Return (X, Y) of the center of cell containing provided text 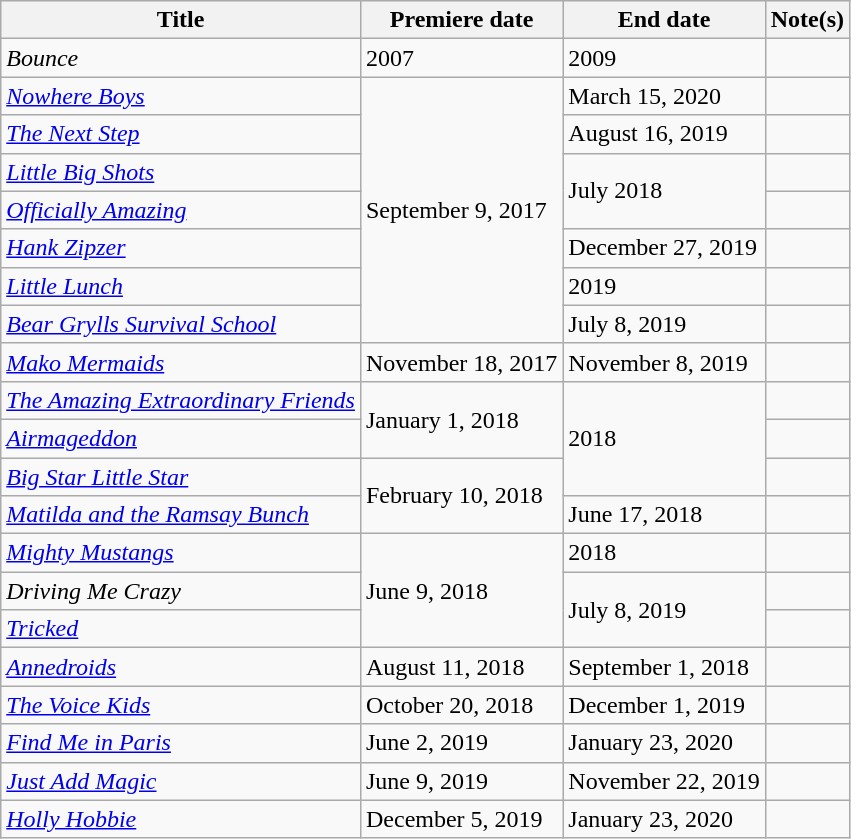
The Voice Kids (181, 705)
August 16, 2019 (664, 134)
2009 (664, 58)
Little Lunch (181, 286)
2019 (664, 286)
Mighty Mustangs (181, 553)
Hank Zipzer (181, 248)
Bear Grylls Survival School (181, 324)
Driving Me Crazy (181, 591)
June 2, 2019 (461, 743)
Tricked (181, 629)
December 5, 2019 (461, 819)
End date (664, 20)
October 20, 2018 (461, 705)
Bounce (181, 58)
January 1, 2018 (461, 419)
June 9, 2018 (461, 591)
November 18, 2017 (461, 362)
Premiere date (461, 20)
June 17, 2018 (664, 515)
The Amazing Extraordinary Friends (181, 400)
December 27, 2019 (664, 248)
Matilda and the Ramsay Bunch (181, 515)
December 1, 2019 (664, 705)
November 8, 2019 (664, 362)
September 1, 2018 (664, 667)
June 9, 2019 (461, 781)
Just Add Magic (181, 781)
Note(s) (807, 20)
Mako Mermaids (181, 362)
Airmageddon (181, 438)
Title (181, 20)
The Next Step (181, 134)
February 10, 2018 (461, 496)
March 15, 2020 (664, 96)
2007 (461, 58)
Officially Amazing (181, 210)
Little Big Shots (181, 172)
Big Star Little Star (181, 477)
Annedroids (181, 667)
November 22, 2019 (664, 781)
Find Me in Paris (181, 743)
Holly Hobbie (181, 819)
July 2018 (664, 191)
September 9, 2017 (461, 210)
August 11, 2018 (461, 667)
Nowhere Boys (181, 96)
